From the cell containing the given text, extract its center point as (X, Y) coordinate. 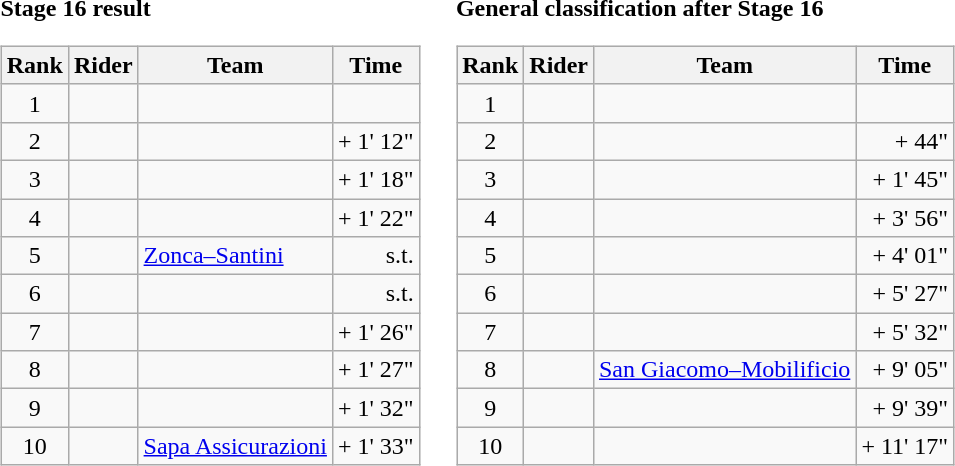
+ 1' 18" (376, 179)
+ 9' 05" (905, 370)
+ 1' 32" (376, 408)
+ 9' 39" (905, 408)
+ 1' 33" (376, 446)
+ 1' 12" (376, 141)
+ 5' 27" (905, 294)
+ 3' 56" (905, 217)
San Giacomo–Mobilificio (724, 370)
+ 1' 26" (376, 332)
+ 11' 17" (905, 446)
+ 1' 45" (905, 179)
+ 1' 27" (376, 370)
+ 44" (905, 141)
+ 4' 01" (905, 256)
+ 1' 22" (376, 217)
+ 5' 32" (905, 332)
Zonca–Santini (235, 256)
Sapa Assicurazioni (235, 446)
